Provide the [X, Y] coordinate of the cell's center where the given text is located.  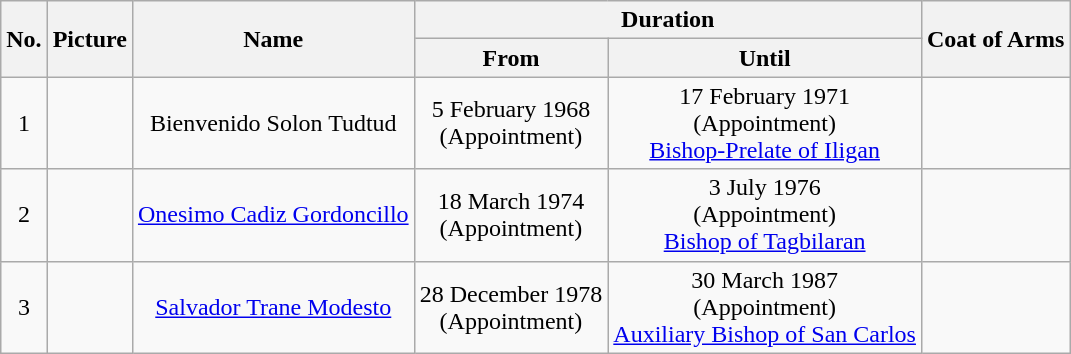
Bienvenido Solon Tudtud [273, 123]
Picture [90, 39]
28 December 1978(Appointment) [511, 307]
5 February 1968(Appointment) [511, 123]
Until [765, 58]
No. [24, 39]
Name [273, 39]
From [511, 58]
17 February 1971(Appointment)Bishop-Prelate of Iligan [765, 123]
3 July 1976(Appointment)Bishop of Tagbilaran [765, 215]
Coat of Arms [995, 39]
30 March 1987(Appointment)Auxiliary Bishop of San Carlos [765, 307]
2 [24, 215]
18 March 1974(Appointment) [511, 215]
Salvador Trane Modesto [273, 307]
Onesimo Cadiz Gordoncillo [273, 215]
Duration [668, 20]
1 [24, 123]
3 [24, 307]
